Determine the (x, y) coordinate at the center of the cell enclosing the given text.  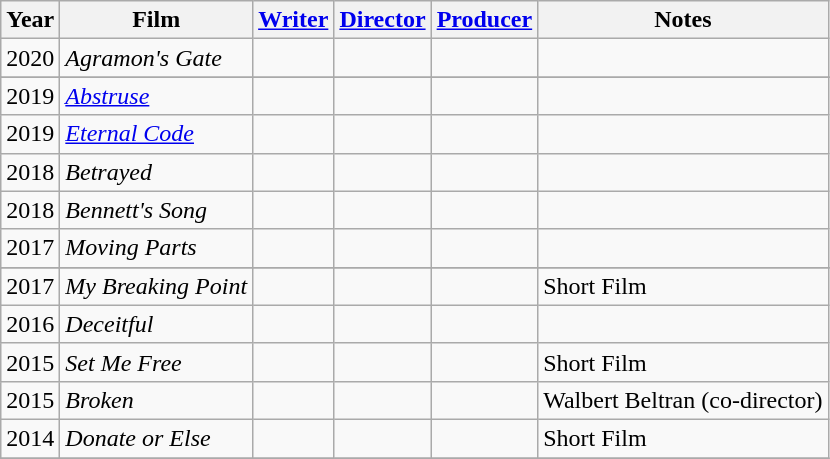
2020 (30, 58)
Notes (683, 20)
Betrayed (156, 172)
Director (382, 20)
Abstruse (156, 96)
Set Me Free (156, 362)
Eternal Code (156, 134)
2014 (30, 438)
Film (156, 20)
Writer (294, 20)
Deceitful (156, 324)
Moving Parts (156, 248)
Broken (156, 400)
Agramon's Gate (156, 58)
2016 (30, 324)
Walbert Beltran (co-director) (683, 400)
Donate or Else (156, 438)
Producer (484, 20)
Year (30, 20)
My Breaking Point (156, 286)
Bennett's Song (156, 210)
